Identify which cell holds the provided text, then report its (x, y) central coordinate. 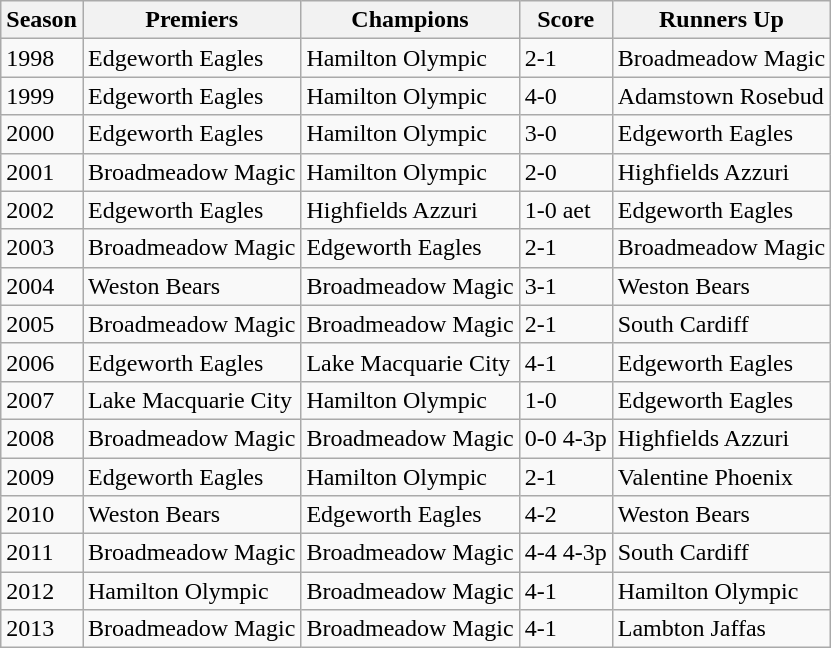
0-0 4-3p (566, 438)
1999 (42, 96)
3-1 (566, 286)
Score (566, 20)
4-0 (566, 96)
2007 (42, 400)
2006 (42, 362)
4-4 4-3p (566, 553)
2004 (42, 286)
1-0 (566, 400)
2002 (42, 210)
Valentine Phoenix (721, 477)
Season (42, 20)
2003 (42, 248)
2008 (42, 438)
Lambton Jaffas (721, 629)
2011 (42, 553)
2012 (42, 591)
3-0 (566, 134)
Runners Up (721, 20)
1-0 aet (566, 210)
Adamstown Rosebud (721, 96)
4-2 (566, 515)
2013 (42, 629)
1998 (42, 58)
Champions (410, 20)
2-0 (566, 172)
2010 (42, 515)
Premiers (191, 20)
2009 (42, 477)
2000 (42, 134)
2001 (42, 172)
2005 (42, 324)
